Identify which cell holds the provided text, then report its (x, y) central coordinate. 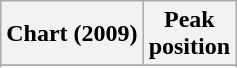
Peakposition (189, 34)
Chart (2009) (72, 34)
